Capture the cell that displays the provided text and extract its (x, y) central coordinate. 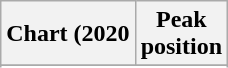
Chart (2020 (68, 34)
Peakposition (181, 34)
